Find where the given text appears and provide that cell's center as (x, y) coordinate. 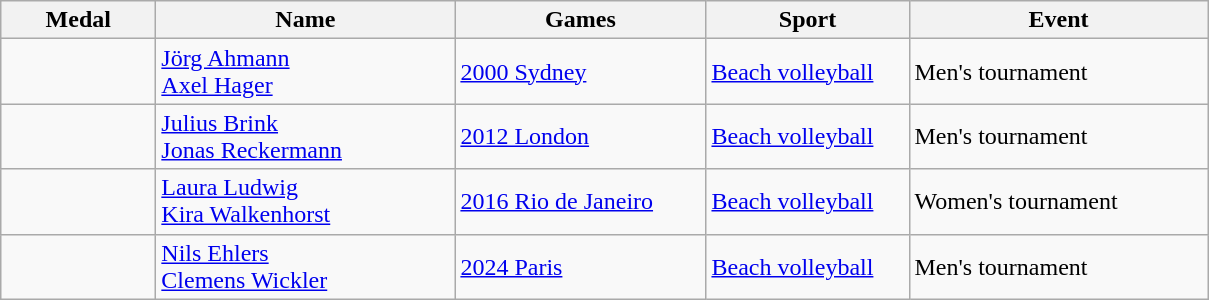
2016 Rio de Janeiro (580, 202)
2000 Sydney (580, 72)
Julius BrinkJonas Reckermann (306, 136)
Laura LudwigKira Walkenhorst (306, 202)
Name (306, 20)
Games (580, 20)
Event (1058, 20)
Medal (78, 20)
2024 Paris (580, 266)
Women's tournament (1058, 202)
Nils EhlersClemens Wickler (306, 266)
Sport (808, 20)
Jörg AhmannAxel Hager (306, 72)
2012 London (580, 136)
